From the cell containing the given text, extract its center point as (x, y) coordinate. 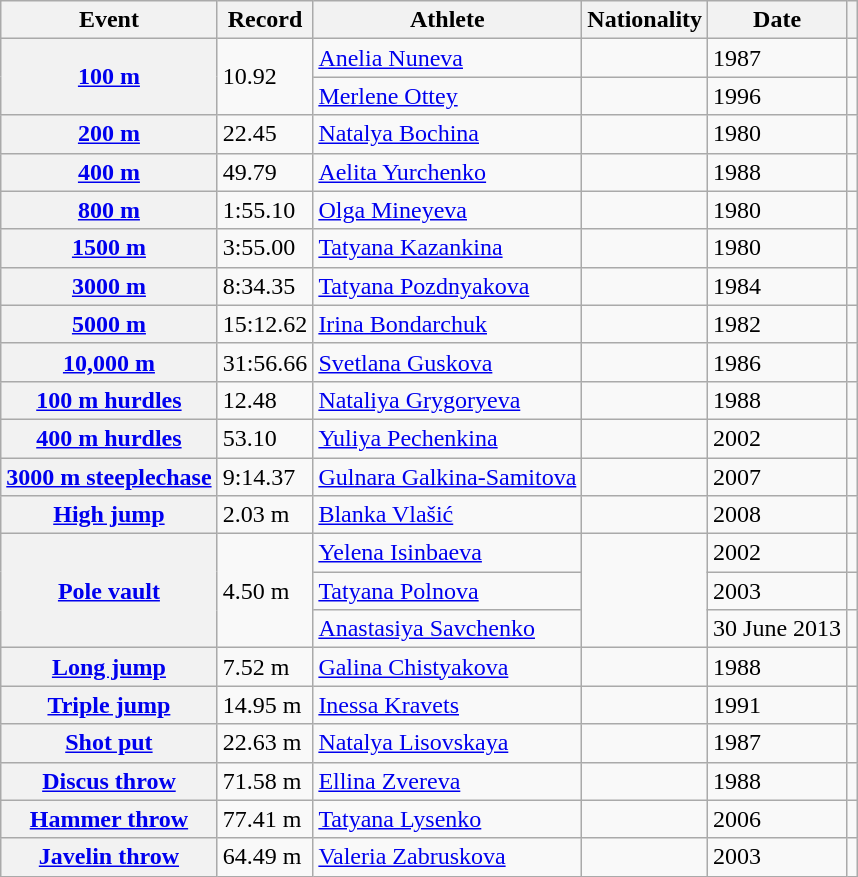
2.03 m (265, 515)
Date (778, 20)
31:56.66 (265, 362)
30 June 2013 (778, 629)
Tatyana Polnova (448, 591)
Anastasiya Savchenko (448, 629)
3000 m (109, 286)
10.92 (265, 77)
Yuliya Pechenkina (448, 438)
200 m (109, 134)
1991 (778, 705)
2008 (778, 515)
Javelin throw (109, 857)
400 m hurdles (109, 438)
100 m (109, 77)
1982 (778, 324)
Discus throw (109, 781)
64.49 m (265, 857)
High jump (109, 515)
Merlene Ottey (448, 96)
Svetlana Guskova (448, 362)
Irina Bondarchuk (448, 324)
Yelena Isinbaeva (448, 553)
3000 m steeplechase (109, 477)
Tatyana Lysenko (448, 819)
12.48 (265, 400)
8:34.35 (265, 286)
9:14.37 (265, 477)
15:12.62 (265, 324)
Natalya Bochina (448, 134)
1984 (778, 286)
400 m (109, 172)
Ellina Zvereva (448, 781)
22.63 m (265, 743)
7.52 m (265, 667)
Gulnara Galkina-Samitova (448, 477)
Triple jump (109, 705)
Shot put (109, 743)
4.50 m (265, 591)
Olga Mineyeva (448, 210)
Record (265, 20)
Tatyana Pozdnyakova (448, 286)
1:55.10 (265, 210)
Nationality (645, 20)
53.10 (265, 438)
Natalya Lisovskaya (448, 743)
22.45 (265, 134)
77.41 m (265, 819)
Long jump (109, 667)
71.58 m (265, 781)
Galina Chistyakova (448, 667)
2006 (778, 819)
14.95 m (265, 705)
Event (109, 20)
3:55.00 (265, 248)
5000 m (109, 324)
1996 (778, 96)
Aelita Yurchenko (448, 172)
10,000 m (109, 362)
Anelia Nuneva (448, 58)
Hammer throw (109, 819)
1500 m (109, 248)
Valeria Zabruskova (448, 857)
800 m (109, 210)
49.79 (265, 172)
Pole vault (109, 591)
Tatyana Kazankina (448, 248)
100 m hurdles (109, 400)
1986 (778, 362)
2007 (778, 477)
Nataliya Grygoryeva (448, 400)
Inessa Kravets (448, 705)
Athlete (448, 20)
Blanka Vlašić (448, 515)
